Pinpoint the cell where the given text exists, returning its (X, Y) midpoint coordinate. 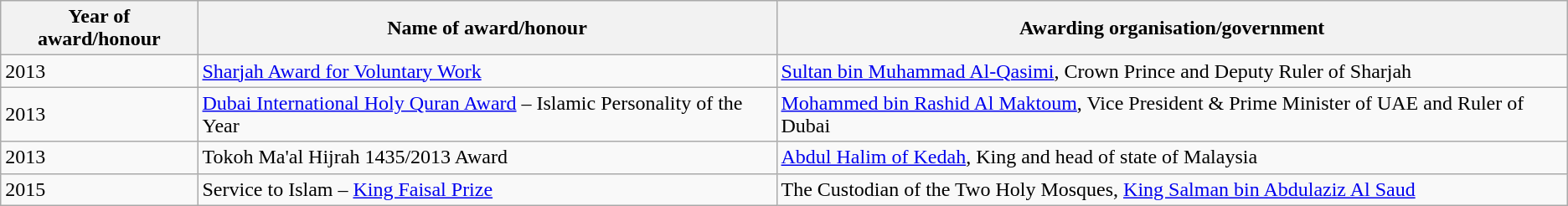
Mohammed bin Rashid Al Maktoum, Vice President & Prime Minister of UAE and Ruler of Dubai (1172, 114)
Awarding organisation/government (1172, 28)
2015 (99, 189)
Abdul Halim of Kedah, King and head of state of Malaysia (1172, 157)
Name of award/honour (487, 28)
Year of award/honour (99, 28)
Service to Islam – King Faisal Prize (487, 189)
The Custodian of the Two Holy Mosques, King Salman bin Abdulaziz Al Saud (1172, 189)
Dubai International Holy Quran Award – Islamic Personality of the Year (487, 114)
Sultan bin Muhammad Al-Qasimi, Crown Prince and Deputy Ruler of Sharjah (1172, 71)
Tokoh Ma'al Hijrah 1435/2013 Award (487, 157)
Sharjah Award for Voluntary Work (487, 71)
